Pinpoint the cell where the given text exists, returning its [X, Y] midpoint coordinate. 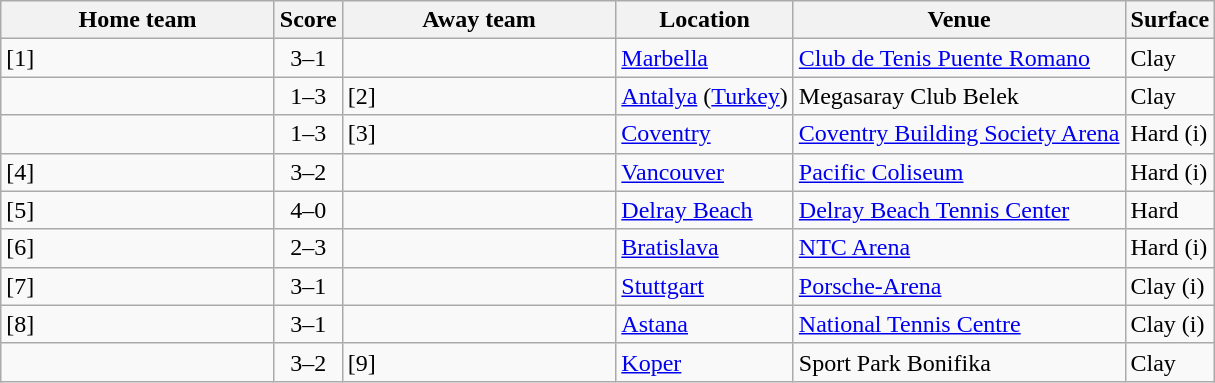
Club de Tenis Puente Romano [959, 58]
[4] [138, 172]
Delray Beach [704, 210]
[8] [138, 324]
NTC Arena [959, 248]
Venue [959, 20]
4–0 [308, 210]
[1] [138, 58]
National Tennis Centre [959, 324]
Score [308, 20]
Porsche-Arena [959, 286]
[7] [138, 286]
Megasaray Club Belek [959, 96]
Astana [704, 324]
Home team [138, 20]
2–3 [308, 248]
Antalya (Turkey) [704, 96]
Vancouver [704, 172]
[2] [479, 96]
Surface [1170, 20]
[9] [479, 362]
Koper [704, 362]
Away team [479, 20]
Location [704, 20]
[6] [138, 248]
Coventry Building Society Arena [959, 134]
Delray Beach Tennis Center [959, 210]
Coventry [704, 134]
Sport Park Bonifika [959, 362]
Hard [1170, 210]
[5] [138, 210]
Stuttgart [704, 286]
Marbella [704, 58]
Pacific Coliseum [959, 172]
Bratislava [704, 248]
[3] [479, 134]
